Provide the [x, y] coordinate of the cell's center where the given text is located.  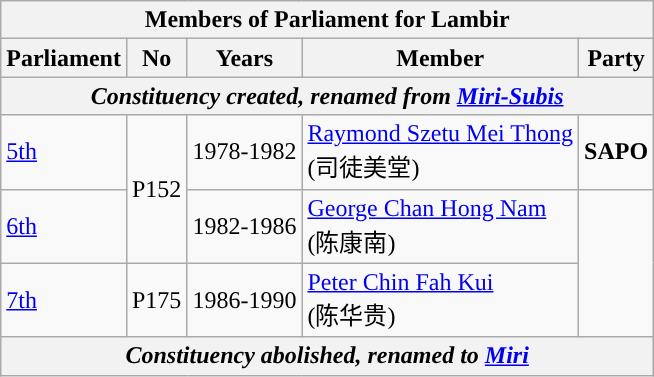
Members of Parliament for Lambir [328, 20]
Parliament [64, 58]
SAPO [616, 152]
Constituency abolished, renamed to Miri [328, 356]
1982-1986 [244, 226]
George Chan Hong Nam (陈康南) [440, 226]
5th [64, 152]
1986-1990 [244, 300]
Constituency created, renamed from Miri-Subis [328, 96]
6th [64, 226]
Raymond Szetu Mei Thong (司徒美堂) [440, 152]
No [156, 58]
Years [244, 58]
Party [616, 58]
P152 [156, 189]
P175 [156, 300]
7th [64, 300]
1978-1982 [244, 152]
Member [440, 58]
Peter Chin Fah Kui (陈华贵) [440, 300]
